Detect which cell encompasses the target text, then output its [X, Y] center coordinate. 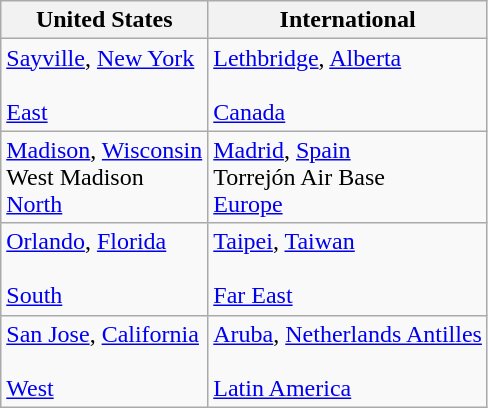
Orlando, FloridaSouth [104, 269]
San Jose, California West [104, 361]
United States [104, 20]
Sayville, New YorkEast [104, 85]
Taipei, TaiwanFar East [348, 269]
International [348, 20]
Lethbridge, AlbertaCanada [348, 85]
Madison, WisconsinWest MadisonNorth [104, 177]
Aruba, Netherlands Antilles Latin America [348, 361]
Madrid, SpainTorrejón Air BaseEurope [348, 177]
